Provide the (x, y) coordinate of the cell's center where the given text is located.  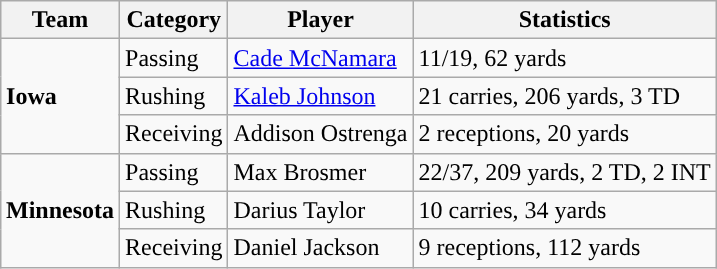
10 carries, 34 yards (564, 210)
Addison Ostrenga (320, 134)
9 receptions, 112 yards (564, 248)
Daniel Jackson (320, 248)
Minnesota (60, 210)
Team (60, 20)
Kaleb Johnson (320, 96)
Cade McNamara (320, 58)
22/37, 209 yards, 2 TD, 2 INT (564, 172)
Max Brosmer (320, 172)
11/19, 62 yards (564, 58)
Darius Taylor (320, 210)
21 carries, 206 yards, 3 TD (564, 96)
Iowa (60, 96)
Statistics (564, 20)
Category (174, 20)
Player (320, 20)
2 receptions, 20 yards (564, 134)
